Pinpoint the cell where the given text exists, returning its [x, y] midpoint coordinate. 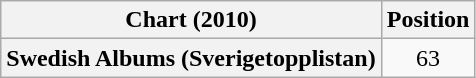
Chart (2010) [191, 20]
63 [428, 58]
Position [428, 20]
Swedish Albums (Sverigetopplistan) [191, 58]
